Output the (X, Y) coordinate of the center of the cell containing the given text.  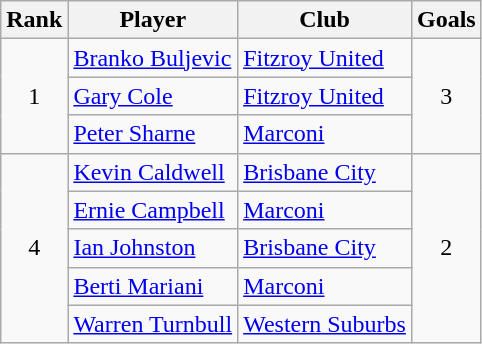
Berti Mariani (153, 286)
Gary Cole (153, 96)
Western Suburbs (325, 324)
Peter Sharne (153, 134)
Warren Turnbull (153, 324)
1 (34, 96)
Ian Johnston (153, 248)
Branko Buljevic (153, 58)
Ernie Campbell (153, 210)
3 (446, 96)
Goals (446, 20)
Player (153, 20)
Rank (34, 20)
2 (446, 248)
Kevin Caldwell (153, 172)
4 (34, 248)
Club (325, 20)
